Return [X, Y] of the center of cell containing provided text 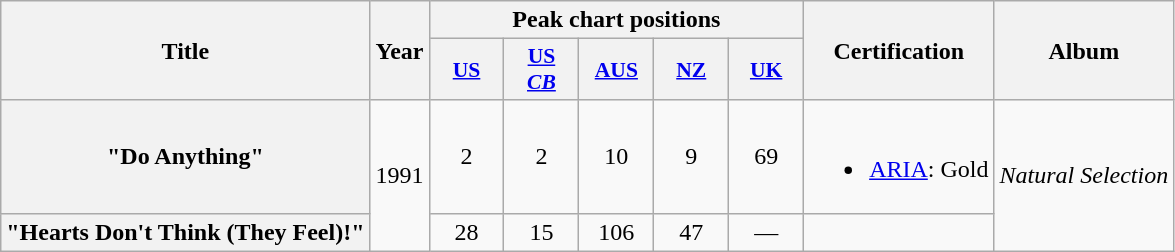
1991 [400, 176]
15 [542, 232]
Album [1084, 50]
US [466, 70]
69 [766, 156]
UK [766, 70]
Title [186, 50]
USCB [542, 70]
9 [692, 156]
10 [616, 156]
106 [616, 232]
Peak chart positions [616, 20]
ARIA: Gold [899, 156]
"Do Anything" [186, 156]
"Hearts Don't Think (They Feel)!" [186, 232]
AUS [616, 70]
Year [400, 50]
28 [466, 232]
Certification [899, 50]
— [766, 232]
NZ [692, 70]
47 [692, 232]
Natural Selection [1084, 176]
